Output the (x, y) coordinate of the center of the cell containing the given text.  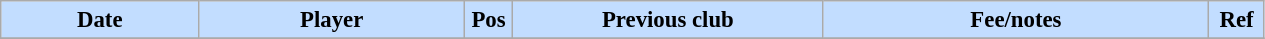
Ref (1237, 20)
Fee/notes (1016, 20)
Pos (488, 20)
Date (100, 20)
Player (332, 20)
Previous club (668, 20)
